Identify which cell holds the provided text, then report its [X, Y] central coordinate. 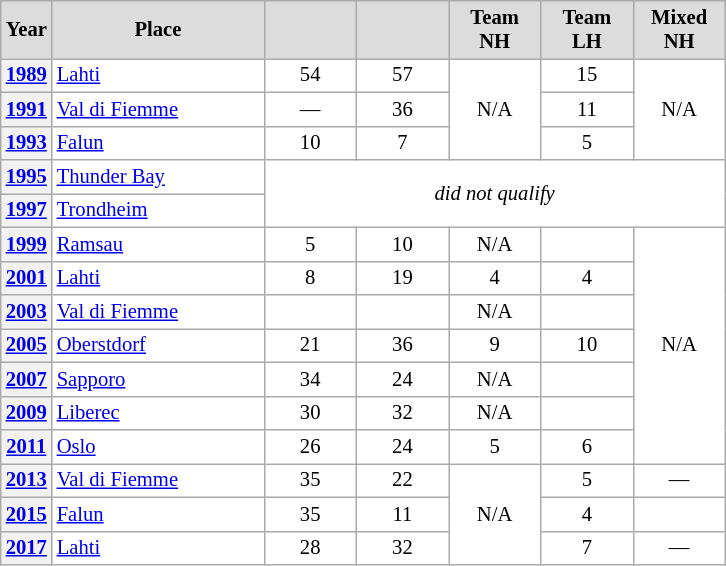
1995 [26, 177]
2015 [26, 514]
21 [310, 345]
Liberec [158, 413]
Team LH [587, 29]
2005 [26, 345]
19 [402, 278]
did not qualify [494, 194]
2003 [26, 311]
Mixed NH [679, 29]
9 [494, 345]
28 [310, 548]
15 [587, 75]
22 [402, 480]
54 [310, 75]
Ramsau [158, 244]
Thunder Bay [158, 177]
Team NH [494, 29]
30 [310, 413]
Sapporo [158, 379]
1997 [26, 210]
2001 [26, 278]
2017 [26, 548]
2009 [26, 413]
Place [158, 29]
1999 [26, 244]
Year [26, 29]
34 [310, 379]
2007 [26, 379]
Trondheim [158, 210]
1991 [26, 109]
57 [402, 75]
1989 [26, 75]
Oberstdorf [158, 345]
8 [310, 278]
2013 [26, 480]
26 [310, 447]
1993 [26, 143]
Oslo [158, 447]
6 [587, 447]
2011 [26, 447]
